Provide the [X, Y] coordinate of the cell's center where the given text is located.  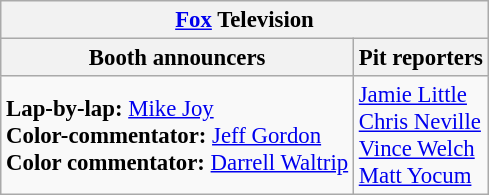
Jamie LittleChris NevilleVince WelchMatt Yocum [420, 136]
Booth announcers [178, 58]
Lap-by-lap: Mike JoyColor-commentator: Jeff GordonColor commentator: Darrell Waltrip [178, 136]
Fox Television [245, 20]
Pit reporters [420, 58]
